Identify which cell holds the provided text, then report its (X, Y) central coordinate. 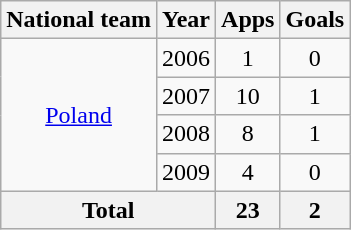
23 (248, 210)
8 (248, 134)
National team (79, 20)
10 (248, 96)
4 (248, 172)
2007 (186, 96)
2008 (186, 134)
Apps (248, 20)
Poland (79, 115)
2 (315, 210)
2006 (186, 58)
Total (108, 210)
2009 (186, 172)
Year (186, 20)
Goals (315, 20)
